Extract the [x, y] coordinate from the center of the cell holding the provided text.  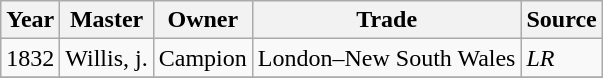
London–New South Wales [386, 58]
Willis, j. [106, 58]
LR [562, 58]
Source [562, 20]
Year [30, 20]
Trade [386, 20]
Master [106, 20]
Owner [202, 20]
Campion [202, 58]
1832 [30, 58]
